Determine the (X, Y) coordinate at the center of the cell enclosing the given text.  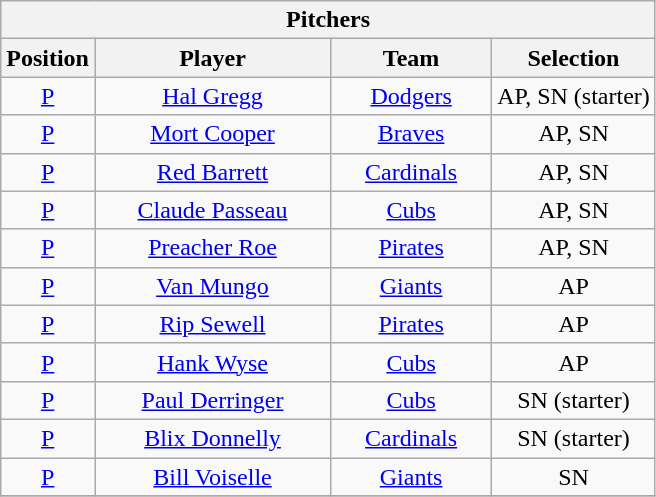
Team (412, 58)
Hal Gregg (212, 96)
Red Barrett (212, 172)
Rip Sewell (212, 324)
Paul Derringer (212, 400)
Claude Passeau (212, 210)
Bill Voiselle (212, 477)
SN (574, 477)
Mort Cooper (212, 134)
Player (212, 58)
Hank Wyse (212, 362)
Preacher Roe (212, 248)
Blix Donnelly (212, 438)
Selection (574, 58)
Position (48, 58)
Van Mungo (212, 286)
AP, SN (starter) (574, 96)
Dodgers (412, 96)
Pitchers (328, 20)
Braves (412, 134)
